Find where the given text appears and provide that cell's center as [X, Y] coordinate. 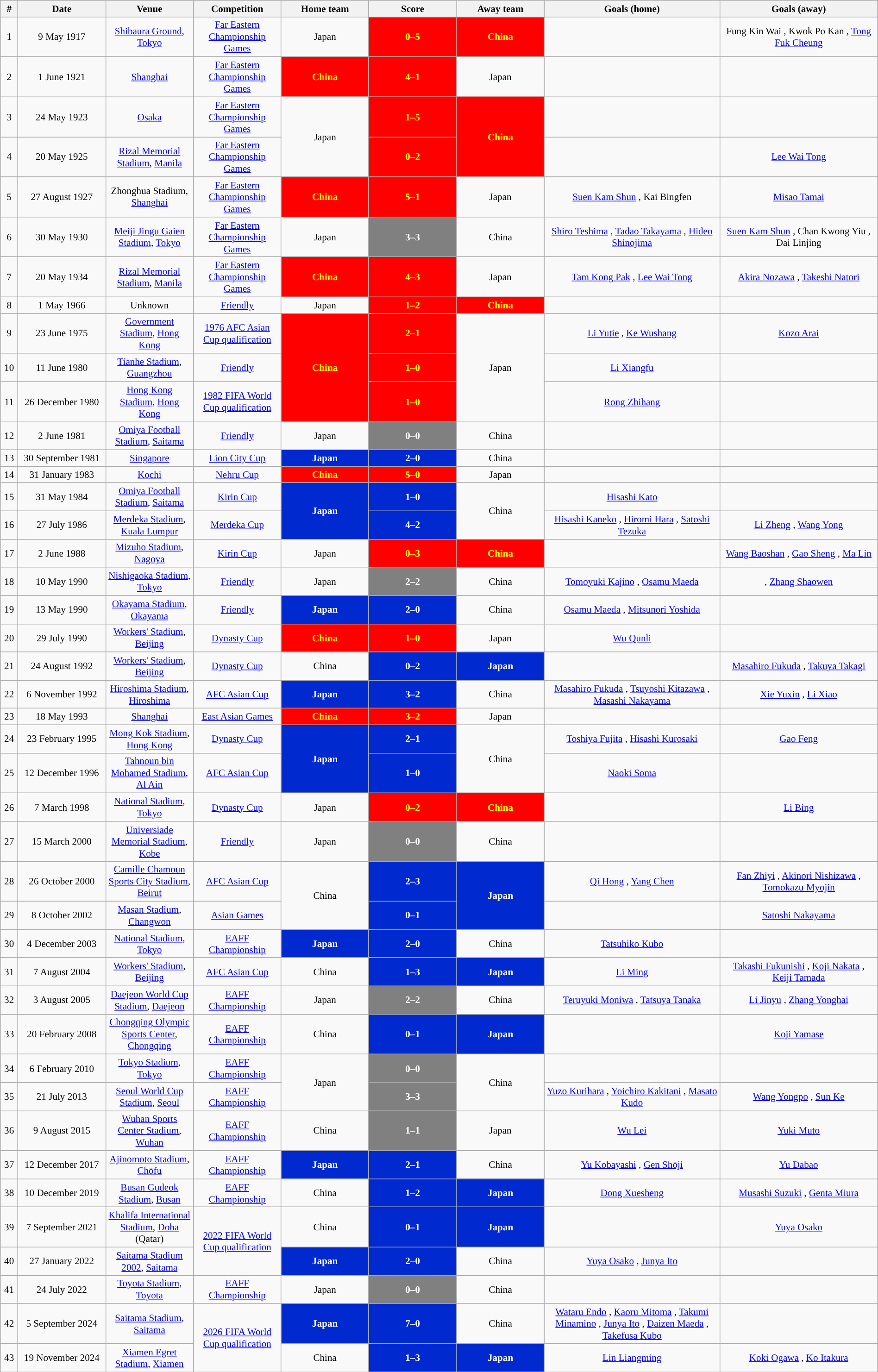
Tokyo Stadium, Tokyo [149, 1069]
15 March 2000 [62, 841]
Lin Liangming [632, 1358]
2026 FIFA World Cup qualification [237, 1337]
Date [62, 8]
3 August 2005 [62, 1000]
7 September 2021 [62, 1227]
East Asian Games [237, 717]
27 August 1927 [62, 197]
Chongqing Olympic Sports Center, Chongqing [149, 1034]
26 October 2000 [62, 881]
Busan Gudeok Stadium, Busan [149, 1193]
31 [9, 971]
Shibaura Ground, Tokyo [149, 37]
27 July 1986 [62, 525]
Tomoyuki Kajino , Osamu Maeda [632, 582]
16 [9, 525]
20 February 2008 [62, 1034]
Hisashi Kato [632, 496]
26 December 1980 [62, 401]
1976 AFC Asian Cup qualification [237, 333]
35 [9, 1096]
2 June 1981 [62, 436]
9 [9, 333]
Wataru Endo , Kaoru Mitoma , Takumi Minamino , Junya Ito , Daizen Maeda , Takefusa Kubo [632, 1323]
Naoki Soma [632, 773]
Yuzo Kurihara , Yoichiro Kakitani , Masato Kudo [632, 1096]
Nishigaoka Stadium, Tokyo [149, 582]
24 [9, 739]
Khalifa International Stadium, Doha (Qatar) [149, 1227]
Yuya Osako , Junya Ito [632, 1261]
Teruyuki Moniwa , Tatsuya Tanaka [632, 1000]
23 June 1975 [62, 333]
Koji Yamase [798, 1034]
5–1 [412, 197]
Akira Nozawa , Takeshi Natori [798, 277]
Government Stadium, Hong Kong [149, 333]
8 October 2002 [62, 916]
31 May 1984 [62, 496]
, Zhang Shaowen [798, 582]
Masan Stadium, Changwon [149, 916]
Yu Dabao [798, 1165]
11 June 1980 [62, 368]
20 May 1925 [62, 157]
2–3 [412, 881]
0–5 [412, 37]
Toyota Stadium, Toyota [149, 1289]
27 January 2022 [62, 1261]
25 [9, 773]
6 [9, 237]
Fan Zhiyi , Akinori Nishizawa , Tomokazu Myojin [798, 881]
5–0 [412, 474]
Ajinomoto Stadium, Chōfu [149, 1165]
Li Zheng , Wang Yong [798, 525]
10 [9, 368]
Li Yutie , Ke Wushang [632, 333]
Rong Zhihang [632, 401]
Unknown [149, 305]
Venue [149, 8]
Musashi Suzuki , Genta Miura [798, 1193]
Lee Wai Tong [798, 157]
Goals (home) [632, 8]
20 May 1934 [62, 277]
Kozo Arai [798, 333]
Saitama Stadium, Saitama [149, 1323]
42 [9, 1323]
Fung Kin Wai , Kwok Po Kan , Tong Fuk Cheung [798, 37]
24 August 1992 [62, 666]
38 [9, 1193]
Wang Baoshan , Gao Sheng , Ma Lin [798, 553]
Tam Kong Pak , Lee Wai Tong [632, 277]
Goals (away) [798, 8]
10 May 1990 [62, 582]
Masahiro Fukuda , Tsuyoshi Kitazawa , Masashi Nakayama [632, 695]
# [9, 8]
Dong Xuesheng [632, 1193]
1–1 [412, 1131]
30 September 1981 [62, 458]
Kochi [149, 474]
Hiroshima Stadium, Hiroshima [149, 695]
1 May 1966 [62, 305]
6 February 2010 [62, 1069]
12 December 2017 [62, 1165]
2 June 1988 [62, 553]
Asian Games [237, 916]
15 [9, 496]
1982 FIFA World Cup qualification [237, 401]
29 July 1990 [62, 638]
Hong Kong Stadium, Hong Kong [149, 401]
1–5 [412, 117]
33 [9, 1034]
43 [9, 1358]
37 [9, 1165]
5 [9, 197]
Competition [237, 8]
32 [9, 1000]
9 August 2015 [62, 1131]
Koki Ogawa , Ko Itakura [798, 1358]
30 May 1930 [62, 237]
Okayama Stadium, Okayama [149, 609]
21 July 2013 [62, 1096]
Zhonghua Stadium, Shanghai [149, 197]
8 [9, 305]
Saitama Stadium 2002, Saitama [149, 1261]
7 August 2004 [62, 971]
22 [9, 695]
28 [9, 881]
9 May 1917 [62, 37]
Tianhe Stadium, Guangzhou [149, 368]
13 [9, 458]
Home team [325, 8]
24 July 2022 [62, 1289]
5 September 2024 [62, 1323]
31 January 1983 [62, 474]
Suen Kam Shun , Kai Bingfen [632, 197]
Hisashi Kaneko , Hiromi Hara , Satoshi Tezuka [632, 525]
Camille Chamoun Sports City Stadium, Beirut [149, 881]
30 [9, 944]
4–2 [412, 525]
Wuhan Sports Center Stadium, Wuhan [149, 1131]
Seoul World Cup Stadium, Seoul [149, 1096]
Universiade Memorial Stadium, Kobe [149, 841]
Qi Hong , Yang Chen [632, 881]
Xiamen Egret Stadium, Xiamen [149, 1358]
14 [9, 474]
2 [9, 77]
Yuya Osako [798, 1227]
Tahnoun bin Mohamed Stadium, Al Ain [149, 773]
Score [412, 8]
Wu Qunli [632, 638]
12 December 1996 [62, 773]
23 February 1995 [62, 739]
21 [9, 666]
Away team [500, 8]
18 May 1993 [62, 717]
6 November 1992 [62, 695]
Li Jinyu , Zhang Yonghai [798, 1000]
Daejeon World Cup Stadium, Daejeon [149, 1000]
1 June 1921 [62, 77]
Mong Kok Stadium, Hong Kong [149, 739]
Li Bing [798, 808]
Meiji Jingu Gaien Stadium, Tokyo [149, 237]
Osaka [149, 117]
Lion City Cup [237, 458]
12 [9, 436]
36 [9, 1131]
Gao Feng [798, 739]
Takashi Fukunishi , Koji Nakata , Keiji Tamada [798, 971]
34 [9, 1069]
24 May 1923 [62, 117]
11 [9, 401]
Masahiro Fukuda , Takuya Takagi [798, 666]
10 December 2019 [62, 1193]
Li Xiangfu [632, 368]
Yuki Muto [798, 1131]
40 [9, 1261]
Singapore [149, 458]
0–3 [412, 553]
20 [9, 638]
3 [9, 117]
27 [9, 841]
1 [9, 37]
Mizuho Stadium, Nagoya [149, 553]
Osamu Maeda , Mitsunori Yoshida [632, 609]
17 [9, 553]
4–1 [412, 77]
26 [9, 808]
4 December 2003 [62, 944]
4–3 [412, 277]
2022 FIFA World Cup qualification [237, 1241]
19 November 2024 [62, 1358]
Wang Yongpo , Sun Ke [798, 1096]
Xie Yuxin , Li Xiao [798, 695]
Toshiya Fujita , Hisashi Kurosaki [632, 739]
39 [9, 1227]
19 [9, 609]
7–0 [412, 1323]
Li Ming [632, 971]
13 May 1990 [62, 609]
Merdeka Cup [237, 525]
Misao Tamai [798, 197]
4 [9, 157]
Tatsuhiko Kubo [632, 944]
Merdeka Stadium, Kuala Lumpur [149, 525]
Nehru Cup [237, 474]
Suen Kam Shun , Chan Kwong Yiu , Dai Linjing [798, 237]
7 [9, 277]
41 [9, 1289]
Satoshi Nakayama [798, 916]
Wu Lei [632, 1131]
23 [9, 717]
18 [9, 582]
7 March 1998 [62, 808]
Shiro Teshima , Tadao Takayama , Hideo Shinojima [632, 237]
29 [9, 916]
Yu Kobayashi , Gen Shōji [632, 1165]
